Return the [X, Y] coordinate for the center point of the cell that contains the specified text.  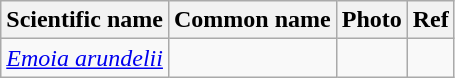
Emoia arundelii [85, 58]
Photo [372, 20]
Common name [252, 20]
Ref [430, 20]
Scientific name [85, 20]
